Pinpoint the cell where the given text exists, returning its [x, y] midpoint coordinate. 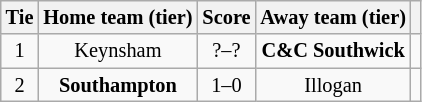
Illogan [332, 85]
2 [20, 85]
1 [20, 51]
Keynsham [118, 51]
C&C Southwick [332, 51]
?–? [226, 51]
1–0 [226, 85]
Southampton [118, 85]
Home team (tier) [118, 17]
Tie [20, 17]
Away team (tier) [332, 17]
Score [226, 17]
